Return the [x, y] coordinate for the center point of the cell that contains the specified text.  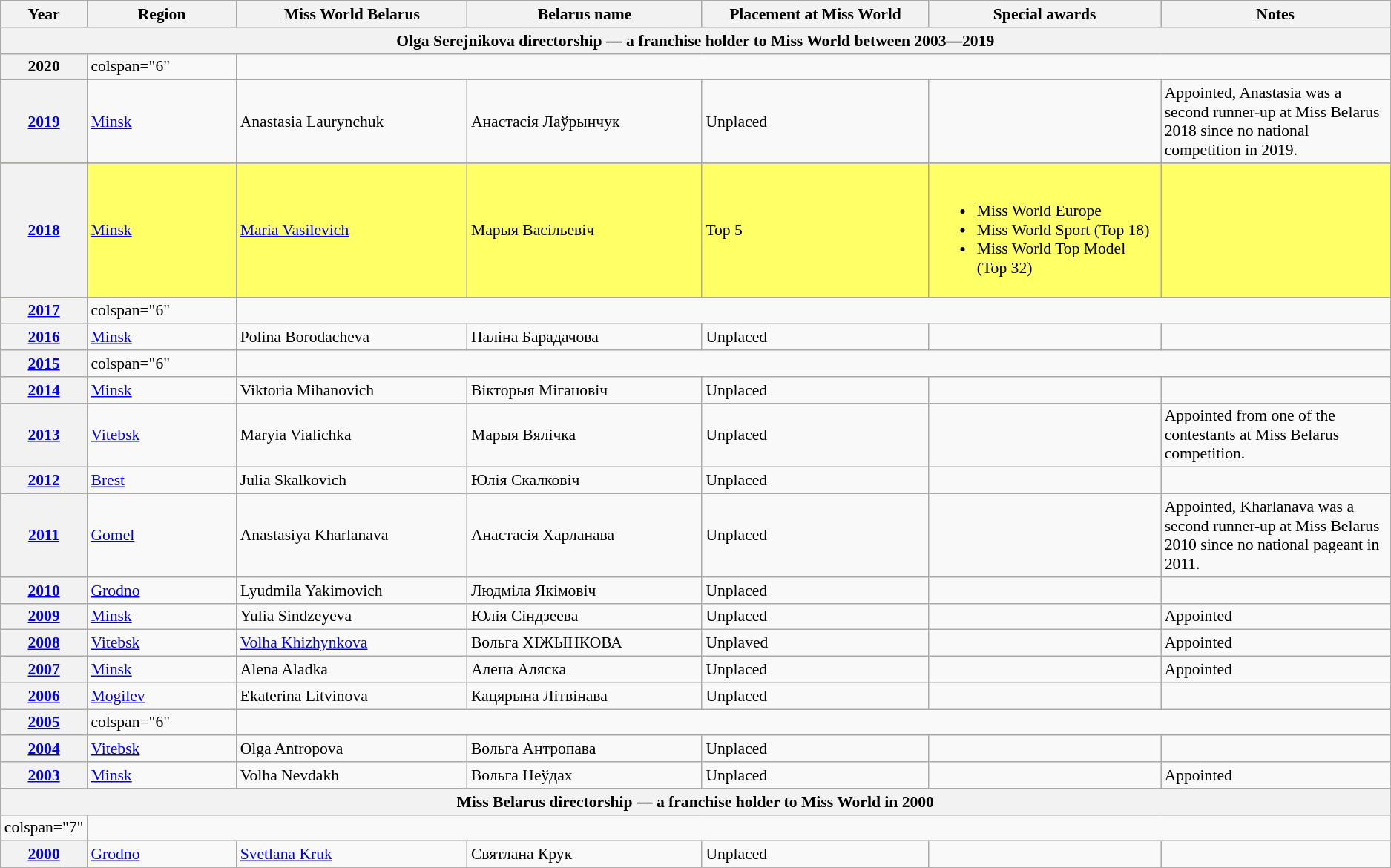
Region [162, 14]
Notes [1276, 14]
2019 [45, 122]
Miss Belarus directorship — a franchise holder to Miss World in 2000 [696, 802]
Юлія Скалковіч [585, 481]
Unplaved [815, 643]
Olga Serejnikova directorship — a franchise holder to Miss World between 2003—2019 [696, 41]
2020 [45, 67]
2009 [45, 617]
Mogilev [162, 696]
2012 [45, 481]
2003 [45, 775]
Maryia Vialichka [352, 435]
Placement at Miss World [815, 14]
2013 [45, 435]
Year [45, 14]
Людміла Якімовіч [585, 591]
2017 [45, 311]
Appointed from one of the contestants at Miss Belarus competition. [1276, 435]
Алена Аляска [585, 670]
colspan="7" [45, 828]
2005 [45, 723]
2016 [45, 338]
Вікторыя Мігановіч [585, 390]
Appointed, Kharlanava was a second runner-up at Miss Belarus 2010 since no national pageant in 2011. [1276, 536]
Anastasia Laurynchuk [352, 122]
Вольга Антропава [585, 749]
Special awards [1045, 14]
Юлія Сіндзеева [585, 617]
Top 5 [815, 230]
Viktoria Mihanovich [352, 390]
Maria Vasilevich [352, 230]
2011 [45, 536]
Miss World Belarus [352, 14]
Анастасія Харланава [585, 536]
Марыя Вялічка [585, 435]
Appointed, Anastasia was a second runner-up at Miss Belarus 2018 since no national competition in 2019. [1276, 122]
Марыя Васільевіч [585, 230]
2008 [45, 643]
Miss World EuropeMiss World Sport (Top 18)Miss World Top Model (Top 32) [1045, 230]
Кацярына Літвінава [585, 696]
Anastasiya Kharlanava [352, 536]
Вольга Неўдах [585, 775]
2010 [45, 591]
Olga Antropova [352, 749]
Volha Khizhynkova [352, 643]
Julia Skalkovich [352, 481]
Polina Borodacheva [352, 338]
2018 [45, 230]
Анастасія Лаўрынчук [585, 122]
2007 [45, 670]
Lyudmila Yakimovich [352, 591]
Brest [162, 481]
2004 [45, 749]
Святлана Крук [585, 855]
2000 [45, 855]
Svetlana Kruk [352, 855]
2006 [45, 696]
Belarus name [585, 14]
Alena Aladka [352, 670]
2014 [45, 390]
Yulia Sindzeyeva [352, 617]
Ekaterina Litvinova [352, 696]
Вольга ХІЖЫНКОВА [585, 643]
Gomel [162, 536]
Volha Nevdakh [352, 775]
2015 [45, 364]
Паліна Барадачова [585, 338]
